Capture the cell that displays the provided text and extract its [X, Y] central coordinate. 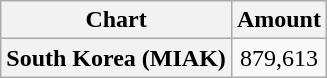
Amount [278, 20]
South Korea (MIAK) [116, 58]
Chart [116, 20]
879,613 [278, 58]
